From the cell containing the given text, extract its center point as (x, y) coordinate. 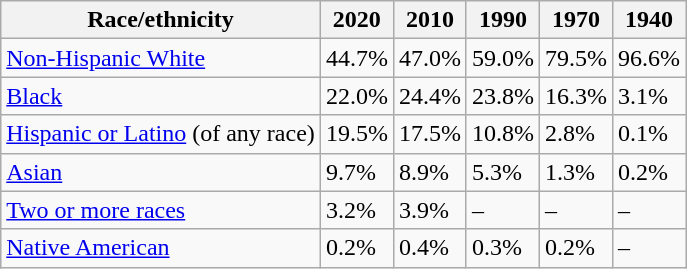
0.4% (430, 248)
1.3% (576, 172)
17.5% (430, 134)
Hispanic or Latino (of any race) (161, 134)
3.2% (356, 210)
47.0% (430, 58)
1990 (502, 20)
2020 (356, 20)
10.8% (502, 134)
3.1% (650, 96)
0.3% (502, 248)
5.3% (502, 172)
0.1% (650, 134)
23.8% (502, 96)
Black (161, 96)
16.3% (576, 96)
2010 (430, 20)
3.9% (430, 210)
1940 (650, 20)
59.0% (502, 58)
Race/ethnicity (161, 20)
79.5% (576, 58)
Native American (161, 248)
24.4% (430, 96)
22.0% (356, 96)
19.5% (356, 134)
8.9% (430, 172)
2.8% (576, 134)
44.7% (356, 58)
9.7% (356, 172)
1970 (576, 20)
Non-Hispanic White (161, 58)
96.6% (650, 58)
Asian (161, 172)
Two or more races (161, 210)
